Output the (x, y) coordinate of the center of the cell containing the given text.  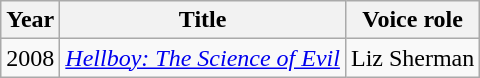
Year (30, 20)
Liz Sherman (412, 58)
2008 (30, 58)
Voice role (412, 20)
Title (203, 20)
Hellboy: The Science of Evil (203, 58)
